Output the [X, Y] coordinate of the center of the cell containing the given text.  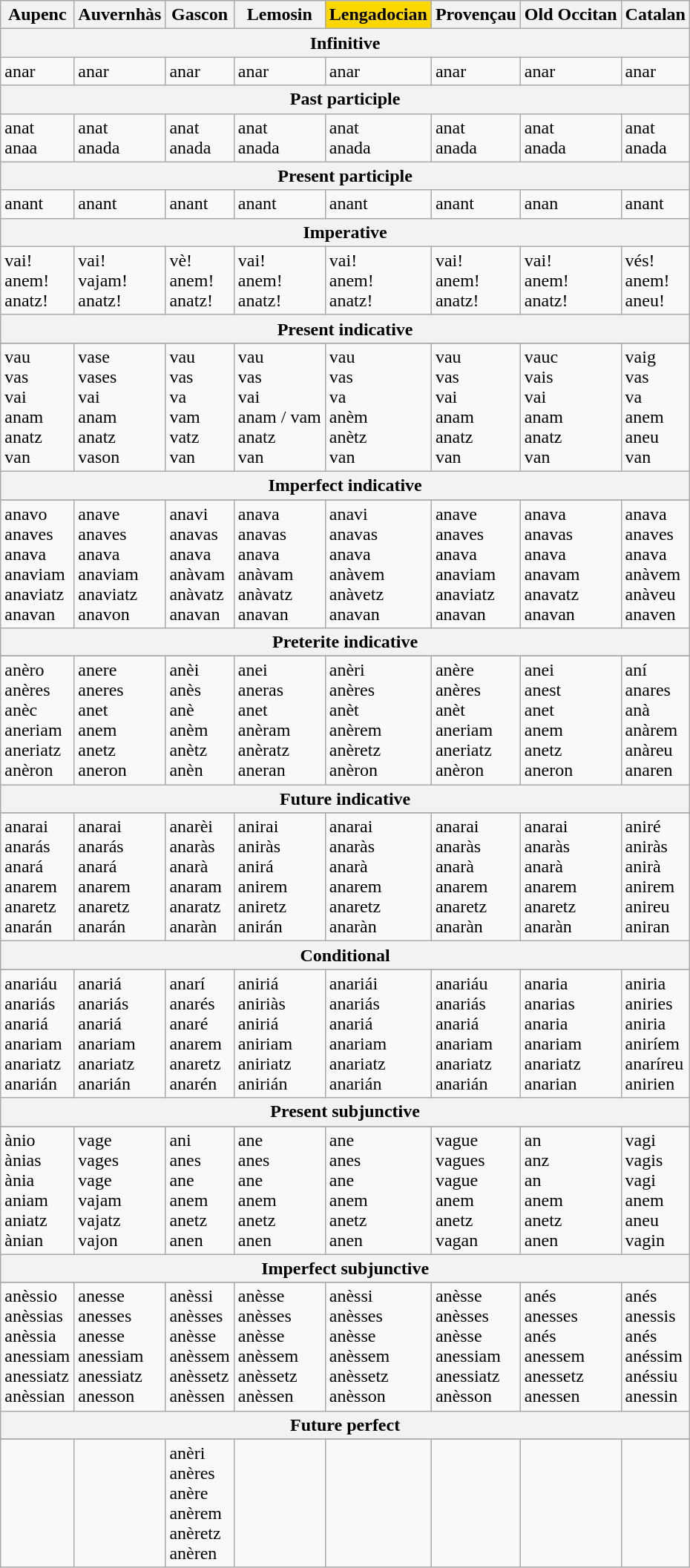
vase vases vai anam anatz vason [120, 406]
anavo anaves anava anaviam anaviatz anavan [37, 564]
vagivagisvagianemaneuvagin [655, 1190]
Imperative [346, 232]
Lemosin [279, 15]
Lengadocian [378, 15]
anavi anavas anava anàvam anàvatz anavan [200, 564]
anirai aniràs anirá anirem aniretz anirán [279, 877]
vauc vais vai anam anatz van [571, 406]
anèsse anèsses anèsse anessiam anessiatz anèsson [476, 1347]
Future perfect [346, 1425]
Preterite indicative [346, 642]
Future indicative [346, 799]
anan [571, 204]
anèsse anèsses anèsse anèssem anèssetz anèssen [279, 1347]
anavi anavas anava anàvem anàvetz anavan [378, 564]
anarèi anaràs anarà anaram anaratz anaràn [200, 877]
anésanessisanésanéssimanéssiuanessin [655, 1347]
Present indicative [346, 329]
anèro anères anèc aneriam aneriatz anèron [37, 721]
anere aneres anet anem anetz aneron [120, 721]
anava anavas anava anàvam anàvatz anavan [279, 564]
anaria anarias anaria anariam anariatz anarian [571, 1034]
anèssio anèssias anèssia anessiam anessiatz anèssian [37, 1347]
anat anaa [37, 138]
anés anesses anés anessem anessetz anessen [571, 1347]
anariái anariás anariá anariam anariatz anarián [378, 1034]
Aupenc [37, 15]
Conditional [346, 955]
Imperfect subjunctive [346, 1268]
anarí anarés anaré anarem anaretz anarén [200, 1034]
an anz an anem anetz anen [571, 1190]
vau vas va vam vatz van [200, 406]
vaigvasvaanemaneuvan [655, 406]
ànio ànias ània aniam aniatz ànian [37, 1190]
anei anest anet anem anetz aneron [571, 721]
ani anes ane anem anetz anen [200, 1190]
aniriá aniriàs aniriá aniriam aniriatz anirián [279, 1034]
Present subjunctive [346, 1112]
Catalan [655, 15]
anave anaves anava anaviam anaviatz anavan [476, 564]
Old Occitan [571, 15]
anariá anariás anariá anariam anariatz anarián [120, 1034]
vai! vajam! anatz! [120, 280]
anèssi anèsses anèsse anèssem anèssetz anèssen [200, 1347]
anesse anesses anesse anessiam anessiatz anesson [120, 1347]
vage vages vage vajam vajatz vajon [120, 1190]
anèi anès anè anèm anètz anèn [200, 721]
aniréaniràsaniràaniremanireuaniran [655, 877]
Infinitive [346, 43]
Gascon [200, 15]
Present participle [346, 176]
Auvernhàs [120, 15]
vè! anem! anatz! [200, 280]
Imperfect indicative [346, 485]
aníanaresanàanàremanàreuanaren [655, 721]
anave anaves anava anaviam anaviatz anavon [120, 564]
anèri anères anère anèrem anèretz anèren [200, 1503]
vau vas vai anam / vam anatz van [279, 406]
anère anères anèt aneriam aneriatz anèron [476, 721]
vau vas va anèm anètz van [378, 406]
Provençau [476, 15]
anèri anères anèt anèrem anèretz anèron [378, 721]
anavaanavesanavaanàvemanàveuanaven [655, 564]
anèssi anèsses anèsse anèssem anèssetz anèsson [378, 1347]
anava anavas anava anavam anavatz anavan [571, 564]
Past participle [346, 99]
vés!anem!aneu! [655, 280]
anatanada [655, 138]
aniriaaniriesaniriaaniríemanaríreuanirien [655, 1034]
vague vagues vague anem anetz vagan [476, 1190]
anei aneras anet anèram anèratz aneran [279, 721]
